Capture the cell that displays the provided text and extract its [x, y] central coordinate. 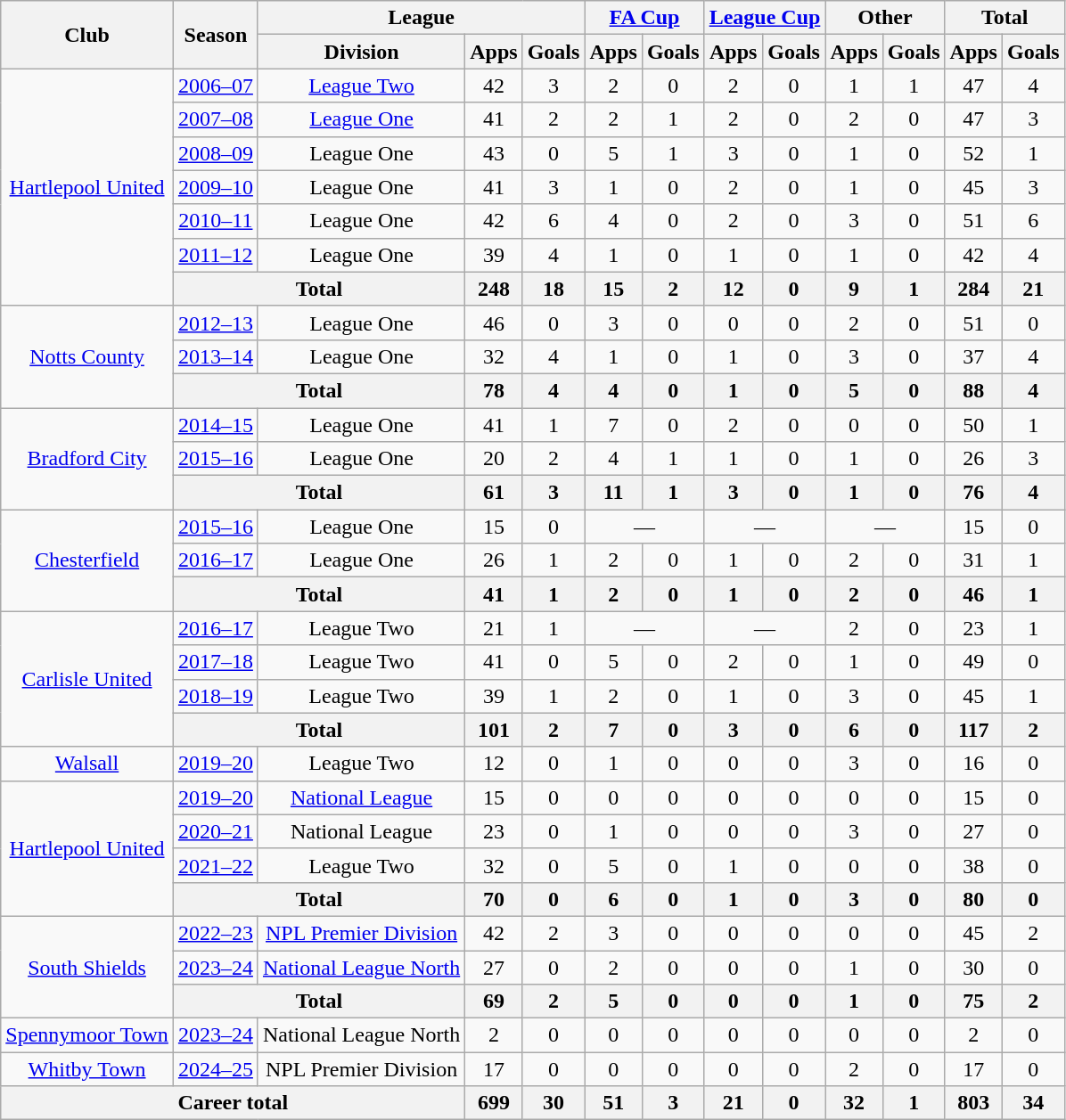
2021–22 [216, 865]
2010–11 [216, 221]
Notts County [87, 356]
Season [216, 35]
117 [973, 730]
2014–15 [216, 425]
2009–10 [216, 187]
61 [494, 493]
2022–23 [216, 933]
49 [973, 662]
2024–25 [216, 1069]
248 [494, 289]
88 [973, 390]
2020–21 [216, 831]
South Shields [87, 967]
43 [494, 153]
75 [973, 1001]
Whitby Town [87, 1069]
70 [494, 899]
20 [494, 459]
2007–08 [216, 119]
2011–12 [216, 255]
803 [973, 1103]
Carlisle United [87, 679]
78 [494, 390]
11 [613, 493]
699 [494, 1103]
2017–18 [216, 662]
52 [973, 153]
2013–14 [216, 356]
2018–19 [216, 696]
18 [553, 289]
League Cup [765, 18]
Career total [234, 1103]
FA Cup [644, 18]
Club [87, 35]
50 [973, 425]
37 [973, 356]
284 [973, 289]
16 [973, 764]
31 [973, 560]
101 [494, 730]
Walsall [87, 764]
38 [973, 865]
Bradford City [87, 459]
Chesterfield [87, 560]
Other [885, 18]
80 [973, 899]
9 [854, 289]
League [421, 18]
2012–13 [216, 323]
Division [361, 52]
2008–09 [216, 153]
69 [494, 1001]
34 [1033, 1103]
2006–07 [216, 86]
76 [973, 493]
Spennymoor Town [87, 1035]
